For the text-containing cell, return its midpoint in (x, y) coordinate format. 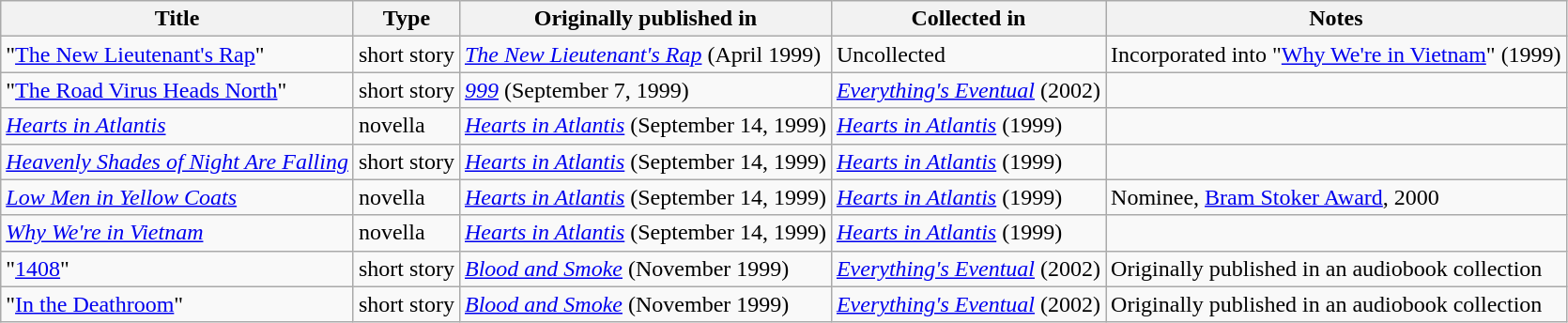
"In the Deathroom" (177, 304)
Title (177, 19)
Collected in (968, 19)
Uncollected (968, 54)
"1408" (177, 269)
Incorporated into "Why We're in Vietnam" (1999) (1337, 54)
Type (406, 19)
Hearts in Atlantis (177, 126)
The New Lieutenant's Rap (April 1999) (645, 54)
Low Men in Yellow Coats (177, 197)
Notes (1337, 19)
Why We're in Vietnam (177, 233)
"The New Lieutenant's Rap" (177, 54)
Nominee, Bram Stoker Award, 2000 (1337, 197)
"The Road Virus Heads North" (177, 90)
Heavenly Shades of Night Are Falling (177, 161)
999 (September 7, 1999) (645, 90)
Originally published in (645, 19)
